From the cell containing the given text, extract its center point as [x, y] coordinate. 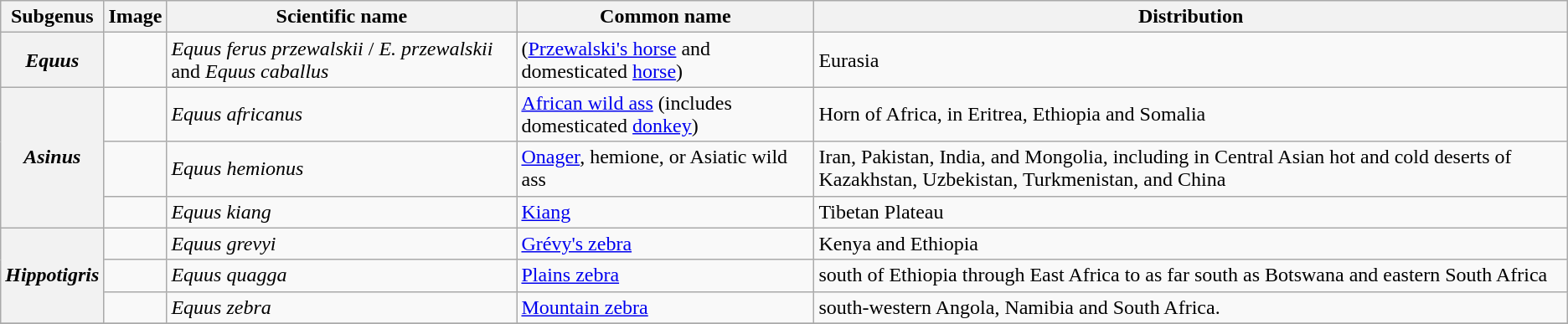
Equus hemionus [342, 169]
Scientific name [342, 17]
Kiang [665, 212]
Horn of Africa, in Eritrea, Ethiopia and Somalia [1191, 114]
Tibetan Plateau [1191, 212]
Equus quagga [342, 275]
African wild ass (includes domesticated donkey) [665, 114]
Hippotigris [52, 275]
Iran, Pakistan, India, and Mongolia, including in Central Asian hot and cold deserts of Kazakhstan, Uzbekistan, Turkmenistan, and China [1191, 169]
Mountain zebra [665, 307]
south-western Angola, Namibia and South Africa. [1191, 307]
Subgenus [52, 17]
Equus africanus [342, 114]
Grévy's zebra [665, 244]
Equus [52, 60]
(Przewalski's horse and domesticated horse) [665, 60]
Asinus [52, 157]
Image [136, 17]
Equus grevyi [342, 244]
Kenya and Ethiopia [1191, 244]
south of Ethiopia through East Africa to as far south as Botswana and eastern South Africa [1191, 275]
Equus kiang [342, 212]
Equus ferus przewalskii / E. przewalskii and Equus caballus [342, 60]
Equus zebra [342, 307]
Onager, hemione, or Asiatic wild ass [665, 169]
Eurasia [1191, 60]
Distribution [1191, 17]
Plains zebra [665, 275]
Common name [665, 17]
